Find where the given text appears and provide that cell's center as [X, Y] coordinate. 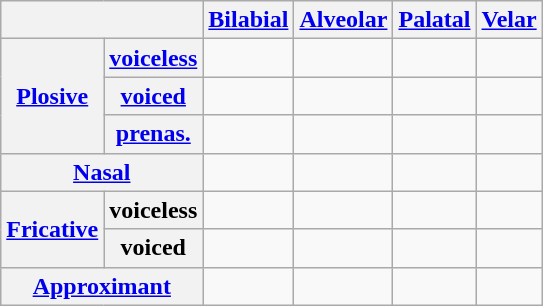
prenas. [154, 134]
Fricative [52, 229]
Approximant [102, 286]
Velar [509, 20]
Nasal [102, 172]
Plosive [52, 96]
Palatal [434, 20]
Alveolar [344, 20]
Bilabial [248, 20]
